Determine the (x, y) coordinate at the center of the cell enclosing the given text.  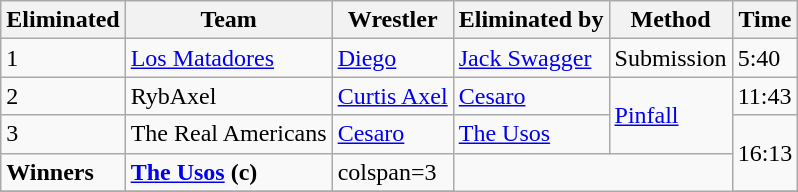
Method (670, 20)
Eliminated (63, 20)
The Usos (531, 134)
3 (63, 134)
Jack Swagger (531, 58)
Curtis Axel (392, 96)
Winners (63, 172)
The Usos (c) (228, 172)
Diego (392, 58)
The Real Americans (228, 134)
Eliminated by (531, 20)
Submission (670, 58)
Time (765, 20)
1 (63, 58)
Wrestler (392, 20)
Team (228, 20)
RybAxel (228, 96)
11:43 (765, 96)
colspan=3 (392, 172)
Pinfall (670, 115)
2 (63, 96)
5:40 (765, 58)
Los Matadores (228, 58)
16:13 (765, 153)
